Determine the (x, y) coordinate at the center of the cell enclosing the given text.  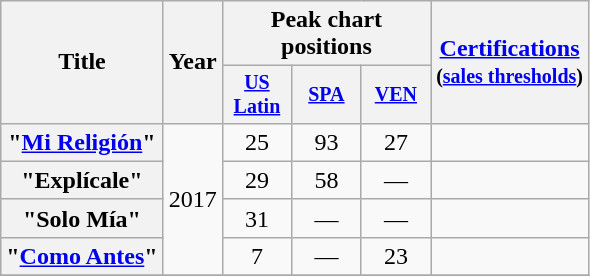
7 (256, 256)
29 (256, 180)
58 (326, 180)
USLatin (256, 94)
31 (256, 218)
Peak chart positions (326, 34)
"Mi Religión" (82, 142)
"Como Antes" (82, 256)
Year (192, 62)
"Explícale" (82, 180)
SPA (326, 94)
23 (396, 256)
"Solo Mía" (82, 218)
VEN (396, 94)
Title (82, 62)
93 (326, 142)
Certifications(sales thresholds) (510, 62)
27 (396, 142)
25 (256, 142)
2017 (192, 199)
